Return (x, y) of the center of cell containing provided text 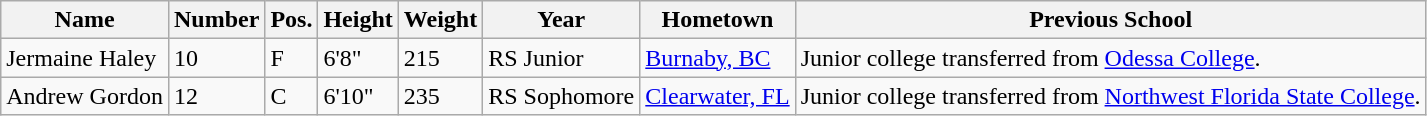
Clearwater, FL (718, 96)
Burnaby, BC (718, 58)
Junior college transferred from Northwest Florida State College. (1110, 96)
10 (216, 58)
6'8" (358, 58)
Hometown (718, 20)
Year (562, 20)
12 (216, 96)
Height (358, 20)
235 (440, 96)
Andrew Gordon (85, 96)
Number (216, 20)
C (292, 96)
Name (85, 20)
F (292, 58)
RS Sophomore (562, 96)
6'10" (358, 96)
Previous School (1110, 20)
215 (440, 58)
Pos. (292, 20)
RS Junior (562, 58)
Jermaine Haley (85, 58)
Weight (440, 20)
Junior college transferred from Odessa College. (1110, 58)
